Determine the [X, Y] coordinate at the center of the cell enclosing the given text.  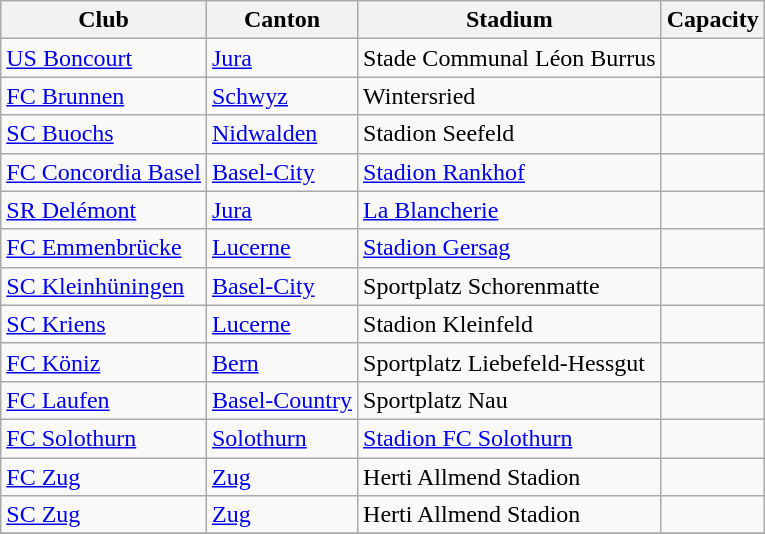
FC Concordia Basel [104, 172]
Schwyz [282, 96]
La Blancherie [510, 210]
SC Kleinhüningen [104, 286]
US Boncourt [104, 58]
Sportplatz Liebefeld-Hessgut [510, 362]
SC Zug [104, 515]
Solothurn [282, 438]
Capacity [712, 20]
Bern [282, 362]
FC Zug [104, 477]
Nidwalden [282, 134]
Stadion Seefeld [510, 134]
Basel-Country [282, 400]
FC Emmenbrücke [104, 248]
SR Delémont [104, 210]
Stade Communal Léon Burrus [510, 58]
Stadion Gersag [510, 248]
Stadium [510, 20]
Sportplatz Nau [510, 400]
Canton [282, 20]
Club [104, 20]
SC Buochs [104, 134]
SC Kriens [104, 324]
Wintersried [510, 96]
Stadion Rankhof [510, 172]
FC Köniz [104, 362]
Stadion Kleinfeld [510, 324]
FC Solothurn [104, 438]
Stadion FC Solothurn [510, 438]
Sportplatz Schorenmatte [510, 286]
FC Laufen [104, 400]
FC Brunnen [104, 96]
